Find where the given text appears and provide that cell's center as [X, Y] coordinate. 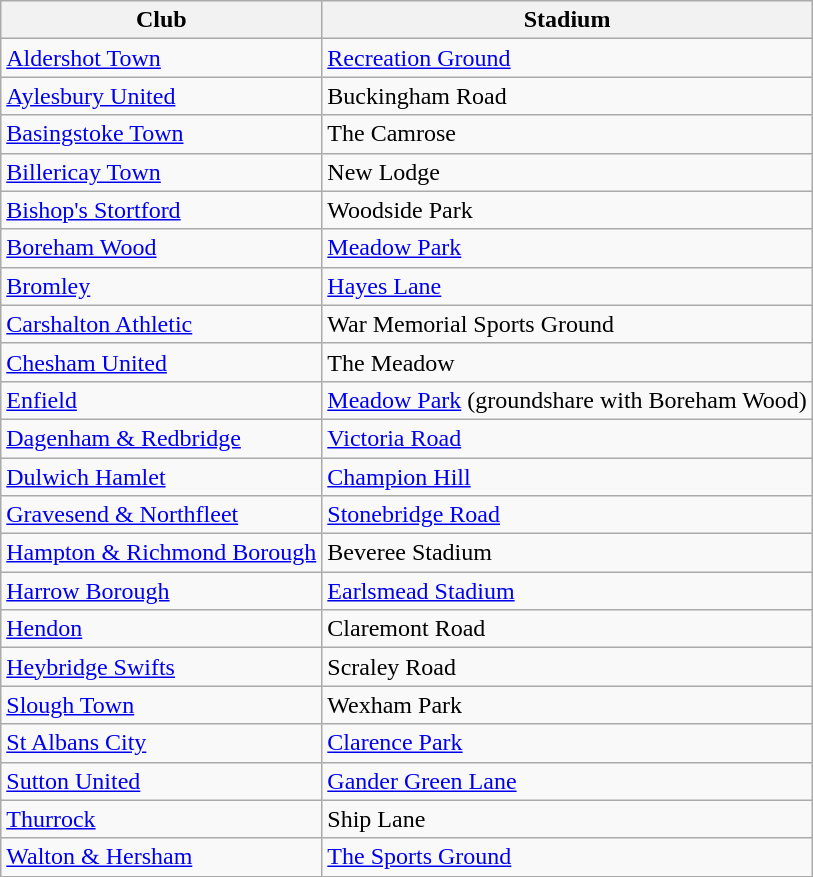
Bromley [162, 286]
Victoria Road [568, 438]
Thurrock [162, 819]
Gander Green Lane [568, 781]
Bishop's Stortford [162, 210]
Billericay Town [162, 172]
The Camrose [568, 134]
Enfield [162, 400]
Carshalton Athletic [162, 324]
Boreham Wood [162, 248]
Scraley Road [568, 667]
Dagenham & Redbridge [162, 438]
Buckingham Road [568, 96]
Recreation Ground [568, 58]
Harrow Borough [162, 591]
Ship Lane [568, 819]
Basingstoke Town [162, 134]
Hampton & Richmond Borough [162, 553]
Hayes Lane [568, 286]
Walton & Hersham [162, 857]
Hendon [162, 629]
Sutton United [162, 781]
Stonebridge Road [568, 515]
Beveree Stadium [568, 553]
Dulwich Hamlet [162, 477]
Clarence Park [568, 743]
Chesham United [162, 362]
Woodside Park [568, 210]
Wexham Park [568, 705]
St Albans City [162, 743]
Aldershot Town [162, 58]
The Sports Ground [568, 857]
Claremont Road [568, 629]
Earlsmead Stadium [568, 591]
Slough Town [162, 705]
Meadow Park (groundshare with Boreham Wood) [568, 400]
Club [162, 20]
The Meadow [568, 362]
New Lodge [568, 172]
Meadow Park [568, 248]
Aylesbury United [162, 96]
War Memorial Sports Ground [568, 324]
Heybridge Swifts [162, 667]
Gravesend & Northfleet [162, 515]
Stadium [568, 20]
Champion Hill [568, 477]
